Search for the cell housing the specified text and yield its (X, Y) center coordinate. 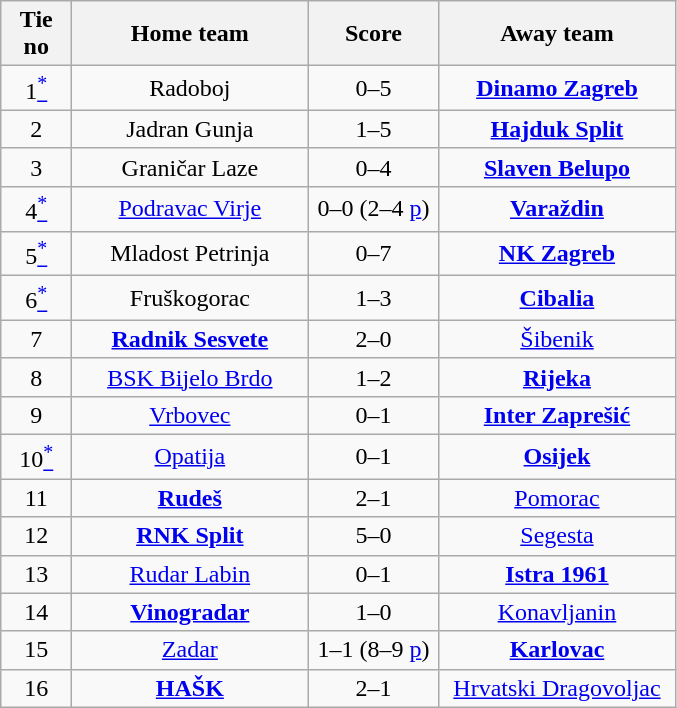
14 (36, 612)
Home team (190, 34)
Cibalia (557, 298)
Podravac Virje (190, 208)
0–7 (374, 254)
1–1 (8–9 p) (374, 650)
0–0 (2–4 p) (374, 208)
5–0 (374, 536)
1–0 (374, 612)
NK Zagreb (557, 254)
Rijeka (557, 377)
1–2 (374, 377)
Slaven Belupo (557, 167)
6* (36, 298)
Fruškogorac (190, 298)
1–5 (374, 129)
Šibenik (557, 339)
Mladost Petrinja (190, 254)
BSK Bijelo Brdo (190, 377)
12 (36, 536)
3 (36, 167)
Radoboj (190, 88)
5* (36, 254)
7 (36, 339)
Segesta (557, 536)
1–3 (374, 298)
Score (374, 34)
Karlovac (557, 650)
Pomorac (557, 498)
2 (36, 129)
Rudar Labin (190, 574)
Away team (557, 34)
Radnik Sesvete (190, 339)
Graničar Laze (190, 167)
11 (36, 498)
1* (36, 88)
16 (36, 688)
Hrvatski Dragovoljac (557, 688)
Tie no (36, 34)
2–0 (374, 339)
Opatija (190, 456)
HAŠK (190, 688)
Vinogradar (190, 612)
Jadran Gunja (190, 129)
Rudeš (190, 498)
Konavljanin (557, 612)
10* (36, 456)
0–5 (374, 88)
13 (36, 574)
Zadar (190, 650)
Dinamo Zagreb (557, 88)
15 (36, 650)
Vrbovec (190, 415)
9 (36, 415)
Istra 1961 (557, 574)
8 (36, 377)
Varaždin (557, 208)
0–4 (374, 167)
4* (36, 208)
Hajduk Split (557, 129)
Osijek (557, 456)
RNK Split (190, 536)
Inter Zaprešić (557, 415)
